Identify which cell holds the provided text, then report its (X, Y) central coordinate. 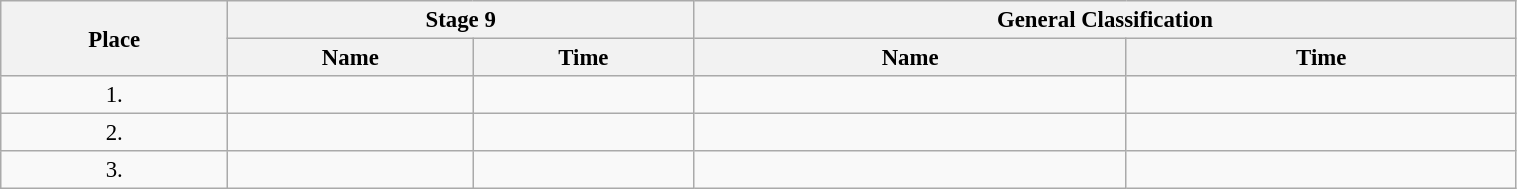
1. (114, 95)
Stage 9 (461, 20)
General Classification (1105, 20)
Place (114, 38)
3. (114, 170)
2. (114, 133)
